Pinpoint the cell where the given text exists, returning its [X, Y] midpoint coordinate. 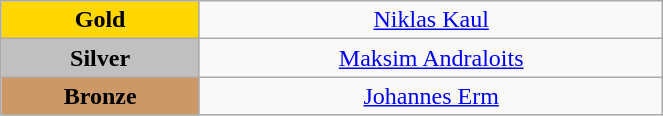
Maksim Andraloits [430, 58]
Bronze [100, 96]
Silver [100, 58]
Niklas Kaul [430, 20]
Johannes Erm [430, 96]
Gold [100, 20]
